Return [x, y] of the center of cell containing provided text 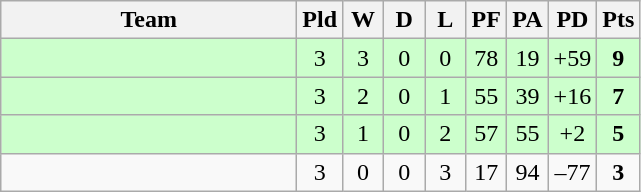
57 [486, 134]
Pld [320, 20]
+59 [572, 58]
+2 [572, 134]
+16 [572, 96]
–77 [572, 172]
PF [486, 20]
39 [528, 96]
PD [572, 20]
Pts [618, 20]
17 [486, 172]
5 [618, 134]
W [364, 20]
Team [149, 20]
D [404, 20]
94 [528, 172]
PA [528, 20]
9 [618, 58]
78 [486, 58]
7 [618, 96]
L [446, 20]
19 [528, 58]
